Detect which cell encompasses the target text, then output its [X, Y] center coordinate. 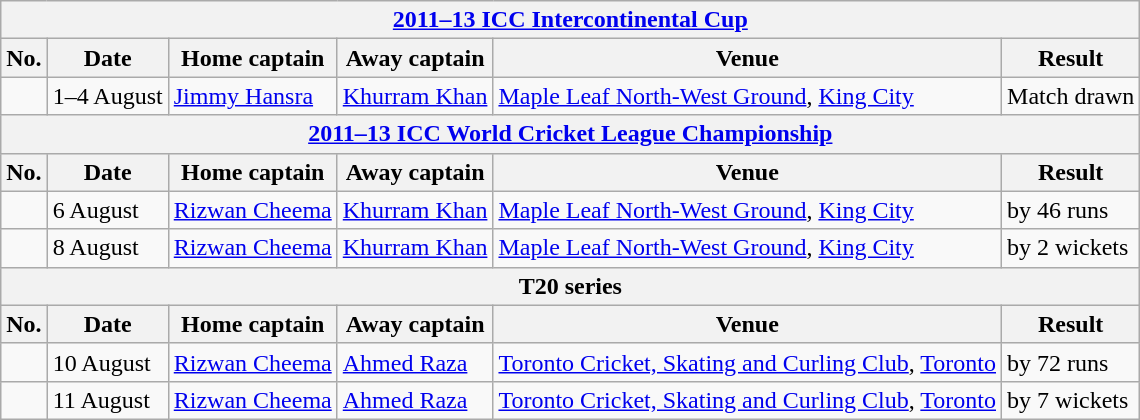
by 72 runs [1071, 362]
by 7 wickets [1071, 400]
11 August [108, 400]
T20 series [570, 286]
2011–13 ICC Intercontinental Cup [570, 20]
2011–13 ICC World Cricket League Championship [570, 134]
Match drawn [1071, 96]
by 2 wickets [1071, 248]
6 August [108, 210]
Jimmy Hansra [252, 96]
10 August [108, 362]
1–4 August [108, 96]
8 August [108, 248]
by 46 runs [1071, 210]
